Scan for the cell matching the given text and deliver its (x, y) coordinate at center. 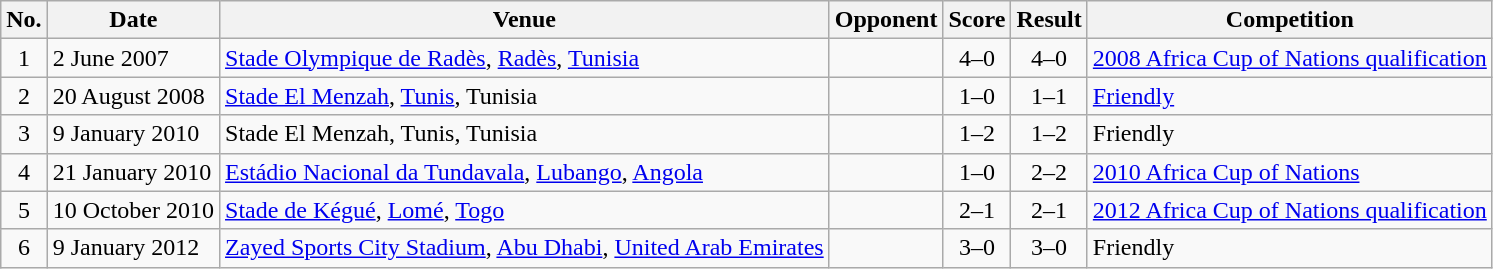
5 (24, 210)
Date (133, 20)
9 January 2010 (133, 134)
2010 Africa Cup of Nations (1290, 172)
Venue (525, 20)
2 June 2007 (133, 58)
9 January 2012 (133, 248)
Result (1049, 20)
Stade Olympique de Radès, Radès, Tunisia (525, 58)
1 (24, 58)
Stade de Kégué, Lomé, Togo (525, 210)
Opponent (886, 20)
2008 Africa Cup of Nations qualification (1290, 58)
6 (24, 248)
Zayed Sports City Stadium, Abu Dhabi, United Arab Emirates (525, 248)
21 January 2010 (133, 172)
2012 Africa Cup of Nations qualification (1290, 210)
3 (24, 134)
2–2 (1049, 172)
10 October 2010 (133, 210)
2 (24, 96)
Score (977, 20)
No. (24, 20)
4 (24, 172)
Competition (1290, 20)
Estádio Nacional da Tundavala, Lubango, Angola (525, 172)
20 August 2008 (133, 96)
1–1 (1049, 96)
